Locate the cell with the specified text and output its [X, Y] center coordinate. 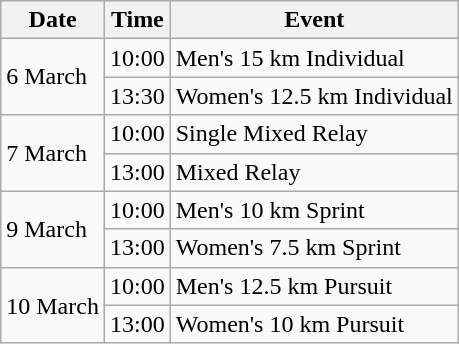
Men's 12.5 km Pursuit [314, 286]
Men's 15 km Individual [314, 58]
7 March [53, 153]
Mixed Relay [314, 172]
Single Mixed Relay [314, 134]
13:30 [137, 96]
Women's 12.5 km Individual [314, 96]
Time [137, 20]
9 March [53, 229]
10 March [53, 305]
Event [314, 20]
Women's 10 km Pursuit [314, 324]
Men's 10 km Sprint [314, 210]
6 March [53, 77]
Women's 7.5 km Sprint [314, 248]
Date [53, 20]
